Provide the (x, y) coordinate of the cell's center where the given text is located.  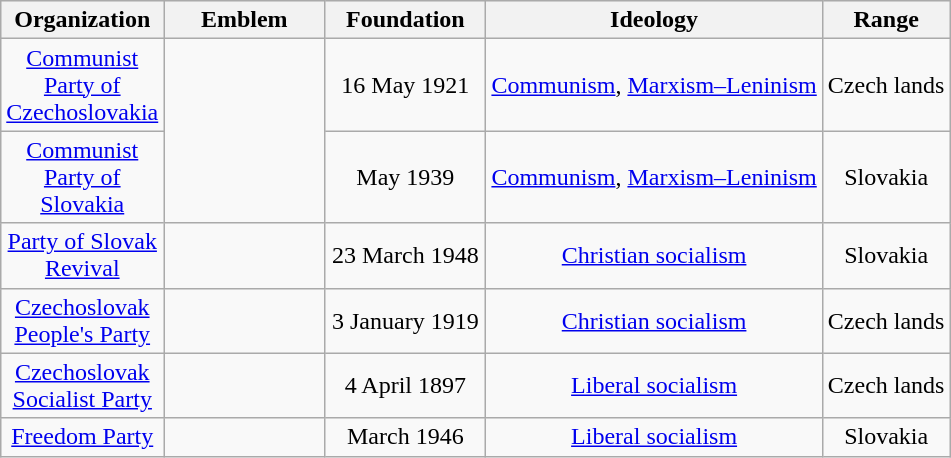
16 May 1921 (406, 85)
Party of Slovak Revival (82, 256)
23 March 1948 (406, 256)
Czechoslovak Socialist Party (82, 386)
Foundation (406, 20)
Communist Party of Slovakia (82, 177)
Range (886, 20)
Communist Party of Czechoslovakia (82, 85)
March 1946 (406, 437)
4 April 1897 (406, 386)
3 January 1919 (406, 320)
May 1939 (406, 177)
Czechoslovak People's Party (82, 320)
Ideology (654, 20)
Organization (82, 20)
Emblem (244, 20)
Freedom Party (82, 437)
